For the text-containing cell, return its midpoint in (X, Y) coordinate format. 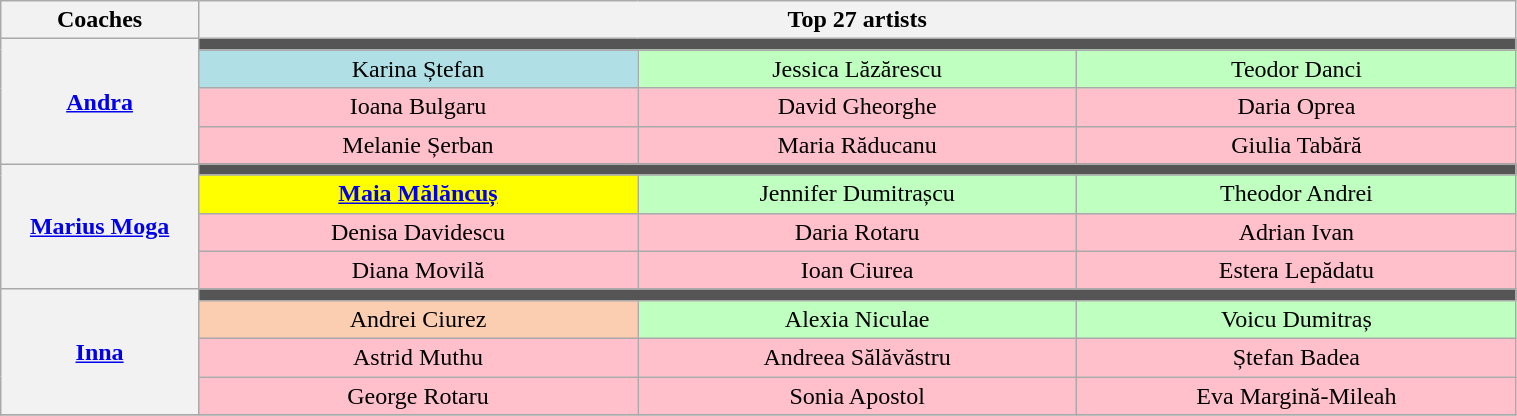
Daria Rotaru (858, 232)
Ștefan Badea (1296, 357)
Astrid Muthu (418, 357)
Alexia Niculae (858, 319)
Teodor Danci (1296, 69)
George Rotaru (418, 395)
Ioan Ciurea (858, 270)
Eva Margină-Mileah (1296, 395)
Voicu Dumitraș (1296, 319)
Giulia Tabără (1296, 145)
Denisa Davidescu (418, 232)
Coaches (100, 20)
Theodor Andrei (1296, 194)
Jennifer Dumitrașcu (858, 194)
Karina Ștefan (418, 69)
Maia Mălăncuș (418, 194)
Andrei Ciurez (418, 319)
Marius Moga (100, 226)
Andreea Sălăvăstru (858, 357)
Daria Oprea (1296, 107)
Sonia Apostol (858, 395)
Top 27 artists (857, 20)
Melanie Șerban (418, 145)
Diana Movilă (418, 270)
Adrian Ivan (1296, 232)
David Gheorghe (858, 107)
Inna (100, 352)
Ioana Bulgaru (418, 107)
Maria Răducanu (858, 145)
Andra (100, 102)
Jessica Lăzărescu (858, 69)
Estera Lepădatu (1296, 270)
